Capture the cell that displays the provided text and extract its (x, y) central coordinate. 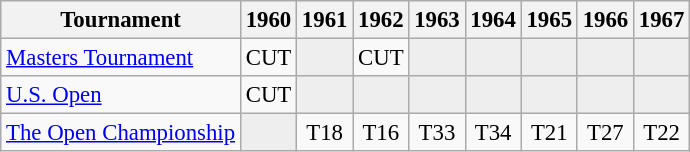
1964 (493, 20)
1966 (605, 20)
1962 (381, 20)
T21 (549, 133)
T16 (381, 133)
1967 (661, 20)
T27 (605, 133)
T33 (437, 133)
U.S. Open (121, 95)
T18 (325, 133)
The Open Championship (121, 133)
T34 (493, 133)
1960 (268, 20)
1963 (437, 20)
Tournament (121, 20)
T22 (661, 133)
Masters Tournament (121, 58)
1965 (549, 20)
1961 (325, 20)
